Extract the (x, y) coordinate from the center of the cell holding the provided text.  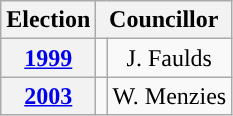
J. Faulds (170, 58)
1999 (48, 58)
Election (48, 20)
2003 (48, 96)
W. Menzies (170, 96)
Councillor (164, 20)
